Identify which cell holds the provided text, then report its (X, Y) central coordinate. 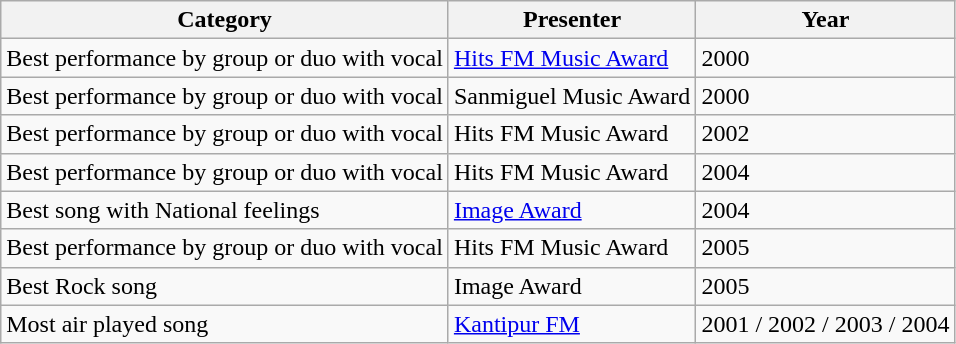
Sanmiguel Music Award (572, 96)
Best Rock song (225, 286)
2001 / 2002 / 2003 / 2004 (826, 324)
Kantipur FM (572, 324)
Category (225, 20)
Presenter (572, 20)
Year (826, 20)
Most air played song (225, 324)
2002 (826, 134)
Best song with National feelings (225, 210)
